For the text-containing cell, return its midpoint in [X, Y] coordinate format. 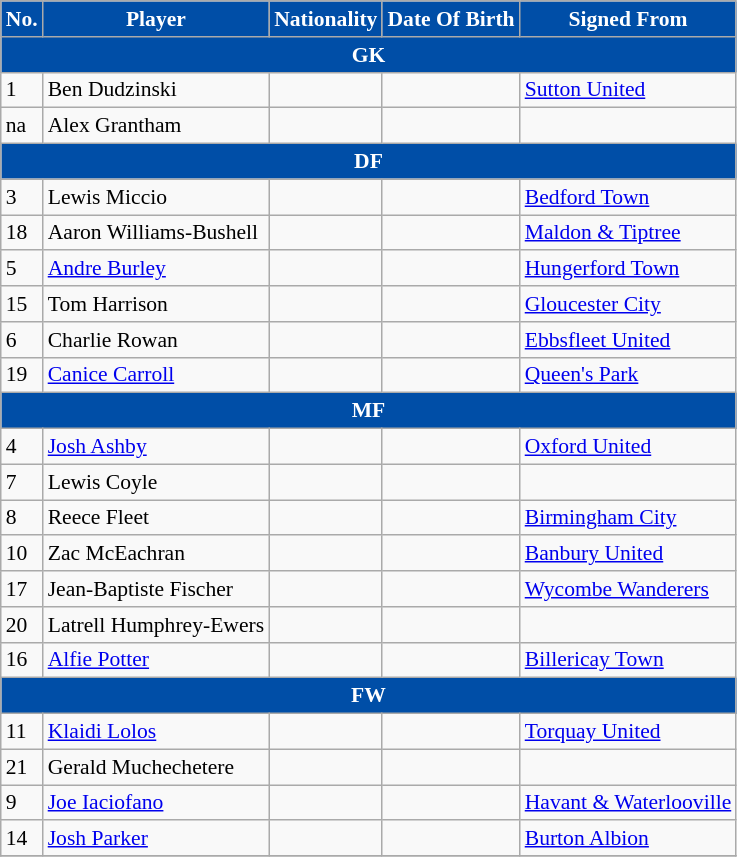
na [22, 126]
5 [22, 269]
3 [22, 197]
Josh Ashby [156, 447]
Lewis Coyle [156, 482]
17 [22, 589]
Charlie Rowan [156, 340]
14 [22, 839]
Gloucester City [628, 304]
No. [22, 19]
Signed From [628, 19]
Maldon & Tiptree [628, 233]
19 [22, 375]
7 [22, 482]
Sutton United [628, 90]
DF [369, 162]
Josh Parker [156, 839]
Bedford Town [628, 197]
Aaron Williams-Bushell [156, 233]
16 [22, 660]
MF [369, 411]
Wycombe Wanderers [628, 589]
Alex Grantham [156, 126]
GK [369, 55]
Tom Harrison [156, 304]
Player [156, 19]
Reece Fleet [156, 518]
18 [22, 233]
Burton Albion [628, 839]
Latrell Humphrey-Ewers [156, 625]
8 [22, 518]
Banbury United [628, 554]
Ben Dudzinski [156, 90]
Havant & Waterlooville [628, 803]
Joe Iaciofano [156, 803]
Birmingham City [628, 518]
6 [22, 340]
21 [22, 767]
10 [22, 554]
15 [22, 304]
Canice Carroll [156, 375]
Queen's Park [628, 375]
Alfie Potter [156, 660]
Jean-Baptiste Fischer [156, 589]
11 [22, 732]
Gerald Muchechetere [156, 767]
Andre Burley [156, 269]
Hungerford Town [628, 269]
Lewis Miccio [156, 197]
Date Of Birth [450, 19]
Oxford United [628, 447]
FW [369, 696]
Klaidi Lolos [156, 732]
Ebbsfleet United [628, 340]
Nationality [326, 19]
Torquay United [628, 732]
4 [22, 447]
20 [22, 625]
9 [22, 803]
Zac McEachran [156, 554]
1 [22, 90]
Billericay Town [628, 660]
